Identify which cell holds the provided text, then report its (x, y) central coordinate. 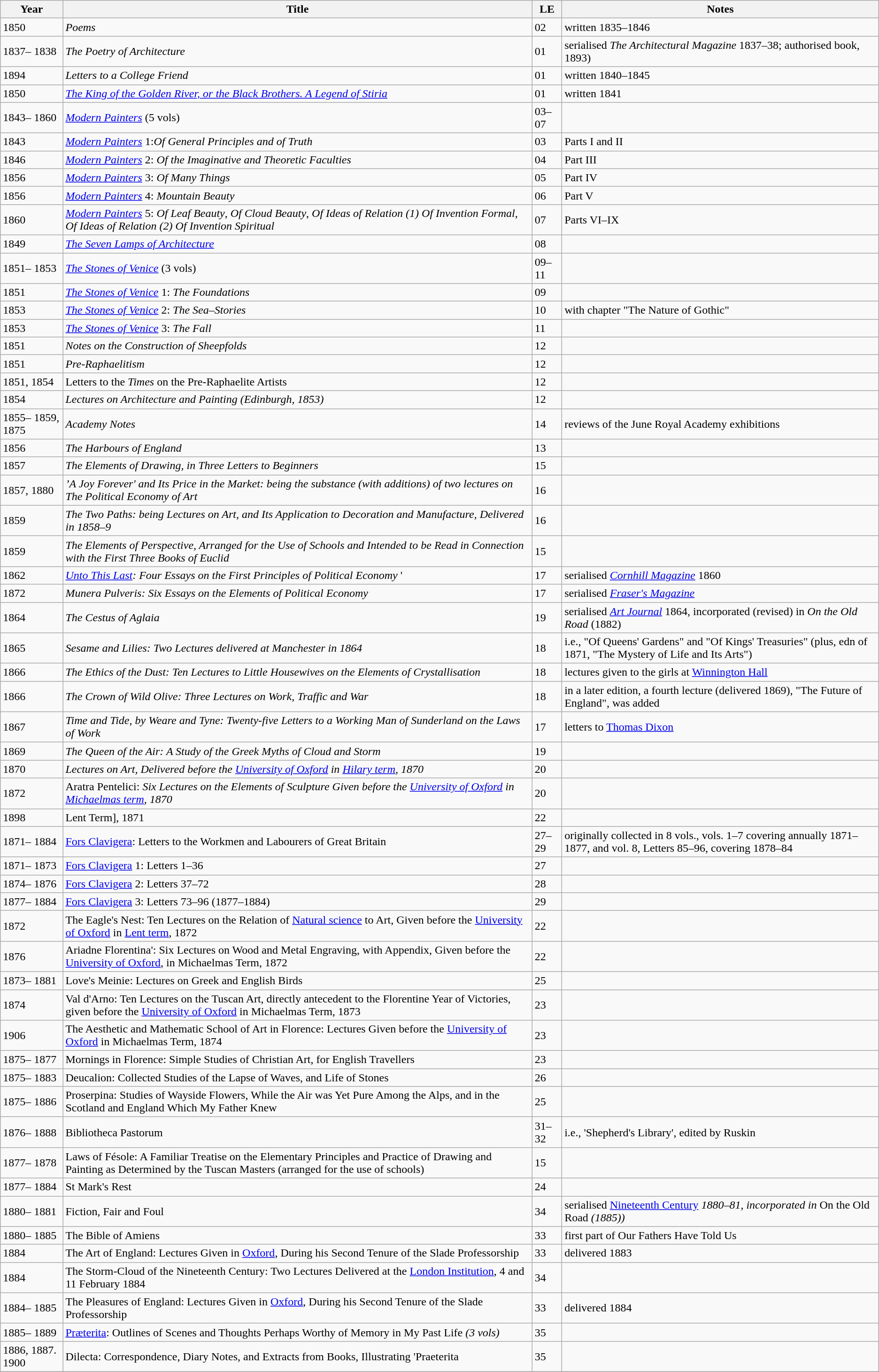
1873– 1881 (32, 980)
with chapter "The Nature of Gothic" (720, 310)
originally collected in 8 vols., vols. 1–7 covering annually 1871–1877, and vol. 8, Letters 85–96, covering 1878–84 (720, 841)
Letters to the Times on the Pre-Raphaelite Artists (298, 382)
07 (547, 220)
Bibliotheca Pastorum (298, 1133)
Lent Term], 1871 (298, 817)
13 (547, 448)
Letters to a College Friend (298, 76)
The Harbours of England (298, 448)
’A Joy Forever' and Its Price in the Market: being the substance (with additions) of two lectures on The Political Economy of Art (298, 490)
Unto This Last: Four Essays on the First Principles of Political Economy ' (298, 575)
1843 (32, 142)
The Crown of Wild Olive: Three Lectures on Work, Traffic and War (298, 697)
Ariadne Florentina': Six Lectures on Wood and Metal Engraving, with Appendix, Given before the University of Oxford, in Michaelmas Term, 1872 (298, 956)
1843– 1860 (32, 117)
Aratra Pentelici: Six Lectures on the Elements of Sculpture Given before the University of Oxford in Michaelmas term, 1870 (298, 794)
The Eagle's Nest: Ten Lectures on the Relation of Natural science to Art, Given before the University of Oxford in Lent term, 1872 (298, 926)
28 (547, 884)
1906 (32, 1036)
1871– 1884 (32, 841)
i.e., "Of Queens' Gardens" and "Of Kings' Treasuries" (plus, edn of 1871, "The Mystery of Life and Its Arts") (720, 648)
The King of the Golden River, or the Black Brothers. A Legend of Stiria (298, 93)
05 (547, 177)
written 1840–1845 (720, 76)
Præterita: Outlines of Scenes and Thoughts Perhaps Worthy of Memory in My Past Life (3 vols) (298, 1332)
1846 (32, 160)
Deucalion: Collected Studies of the Lapse of Waves, and Life of Stones (298, 1078)
24 (547, 1187)
delivered 1883 (720, 1253)
02 (547, 27)
The Elements of Drawing, in Three Letters to Beginners (298, 466)
Fors Clavigera: Letters to the Workmen and Labourers of Great Britain (298, 841)
serialised Art Journal 1864, incorporated (revised) in On the Old Road (1882) (720, 617)
1877– 1878 (32, 1163)
The Seven Lamps of Architecture (298, 244)
The Aesthetic and Mathematic School of Art in Florence: Lectures Given before the University of Oxford in Michaelmas Term, 1874 (298, 1036)
26 (547, 1078)
written 1835–1846 (720, 27)
1870 (32, 769)
The Queen of the Air: A Study of the Greek Myths of Cloud and Storm (298, 751)
written 1841 (720, 93)
St Mark's Rest (298, 1187)
The Stones of Venice (3 vols) (298, 268)
03– 07 (547, 117)
in a later edition, a fourth lecture (delivered 1869), "The Future of England", was added (720, 697)
Modern Painters (5 vols) (298, 117)
Munera Pulveris: Six Essays on the Elements of Political Economy (298, 593)
Time and Tide, by Weare and Tyne: Twenty-five Letters to a Working Man of Sunderland on the Laws of Work (298, 727)
letters to Thomas Dixon (720, 727)
The Art of England: Lectures Given in Oxford, During his Second Tenure of the Slade Professorship (298, 1253)
The Elements of Perspective, Arranged for the Use of Schools and Intended to be Read in Connection with the First Three Books of Euclid (298, 551)
1885– 1889 (32, 1332)
03 (547, 142)
Notes on the Construction of Sheepfolds (298, 346)
1849 (32, 244)
serialised Fraser's Magazine (720, 593)
08 (547, 244)
Parts VI–IX (720, 220)
LE (547, 9)
Part III (720, 160)
1855– 1859, 1875 (32, 424)
1874 (32, 1005)
Academy Notes (298, 424)
Pre-Raphaelitism (298, 364)
The Stones of Venice 2: The Sea–Stories (298, 310)
1876 (32, 956)
Fiction, Fair and Foul (298, 1211)
Year (32, 9)
Lectures on Art, Delivered before the University of Oxford in Hilary term, 1870 (298, 769)
Modern Painters 3: Of Many Things (298, 177)
1851– 1853 (32, 268)
1851, 1854 (32, 382)
1869 (32, 751)
09 (547, 293)
09– 11 (547, 268)
Fors Clavigera 3: Letters 73–96 (1877–1884) (298, 902)
27– 29 (547, 841)
1898 (32, 817)
Parts I and II (720, 142)
1864 (32, 617)
Lectures on Architecture and Painting (Edinburgh, 1853) (298, 400)
serialised The Architectural Magazine 1837–38; authorised book, 1893) (720, 52)
lectures given to the girls at Winnington Hall (720, 672)
Part IV (720, 177)
1884– 1885 (32, 1308)
29 (547, 902)
The Stones of Venice 3: The Fall (298, 328)
Love's Meinie: Lectures on Greek and English Birds (298, 980)
Fors Clavigera 2: Letters 37–72 (298, 884)
1880– 1885 (32, 1235)
Proserpina: Studies of Wayside Flowers, While the Air was Yet Pure Among the Alps, and in the Scotland and England Which My Father Knew (298, 1102)
The Cestus of Aglaia (298, 617)
Modern Painters 1:Of General Principles and of Truth (298, 142)
Poems (298, 27)
27 (547, 866)
The Pleasures of England: Lectures Given in Oxford, During his Second Tenure of the Slade Professorship (298, 1308)
1857, 1880 (32, 490)
1860 (32, 220)
i.e., 'Shepherd's Library', edited by Ruskin (720, 1133)
serialised Cornhill Magazine 1860 (720, 575)
1837– 1838 (32, 52)
1875– 1877 (32, 1060)
Modern Painters 4: Mountain Beauty (298, 195)
The Bible of Amiens (298, 1235)
Fors Clavigera 1: Letters 1–36 (298, 866)
14 (547, 424)
1862 (32, 575)
serialised Nineteenth Century 1880–81, incorporated in On the Old Road (1885)) (720, 1211)
1876– 1888 (32, 1133)
The Storm-Cloud of the Nineteenth Century: Two Lectures Delivered at the London Institution, 4 and 11 February 1884 (298, 1277)
11 (547, 328)
1865 (32, 648)
Title (298, 9)
delivered 1884 (720, 1308)
Dilecta: Correspondence, Diary Notes, and Extracts from Books, Illustrating 'Praeterita (298, 1356)
Modern Painters 2: Of the Imaginative and Theoretic Faculties (298, 160)
04 (547, 160)
1886, 1887. 1900 (32, 1356)
1880– 1881 (32, 1211)
1867 (32, 727)
Notes (720, 9)
1894 (32, 76)
1854 (32, 400)
reviews of the June Royal Academy exhibitions (720, 424)
1871– 1873 (32, 866)
06 (547, 195)
1857 (32, 466)
The Ethics of the Dust: Ten Lectures to Little Housewives on the Elements of Crystallisation (298, 672)
1874– 1876 (32, 884)
first part of Our Fathers Have Told Us (720, 1235)
The Poetry of Architecture (298, 52)
The Stones of Venice 1: The Foundations (298, 293)
Sesame and Lilies: Two Lectures delivered at Manchester in 1864 (298, 648)
1875– 1886 (32, 1102)
Modern Painters 5: Of Leaf Beauty, Of Cloud Beauty, Of Ideas of Relation (1) Of Invention Formal, Of Ideas of Relation (2) Of Invention Spiritual (298, 220)
1875– 1883 (32, 1078)
Mornings in Florence: Simple Studies of Christian Art, for English Travellers (298, 1060)
31– 32 (547, 1133)
Part V (720, 195)
10 (547, 310)
The Two Paths: being Lectures on Art, and Its Application to Decoration and Manufacture, Delivered in 1858–9 (298, 520)
